Pinpoint the cell where the given text exists, returning its [X, Y] midpoint coordinate. 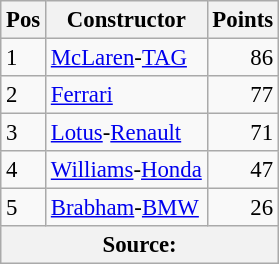
Constructor [127, 20]
1 [24, 58]
Lotus-Renault [127, 133]
26 [242, 208]
Williams-Honda [127, 170]
47 [242, 170]
Pos [24, 20]
77 [242, 95]
Points [242, 20]
5 [24, 208]
2 [24, 95]
Brabham-BMW [127, 208]
3 [24, 133]
4 [24, 170]
Source: [140, 245]
86 [242, 58]
McLaren-TAG [127, 58]
71 [242, 133]
Ferrari [127, 95]
